Detect which cell encompasses the target text, then output its (x, y) center coordinate. 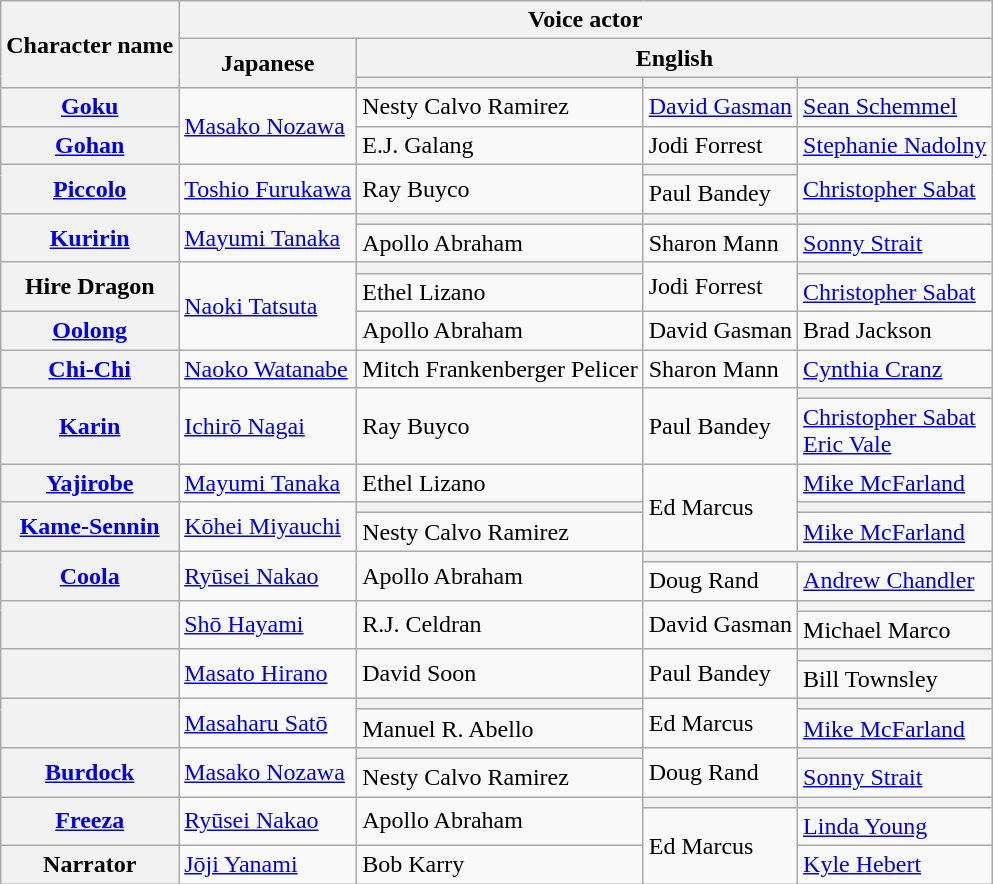
Coola (90, 576)
Michael Marco (895, 630)
Piccolo (90, 188)
Kuririn (90, 238)
Chi-Chi (90, 369)
Voice actor (586, 20)
Brad Jackson (895, 330)
Hire Dragon (90, 286)
R.J. Celdran (500, 624)
Kyle Hebert (895, 865)
Sean Schemmel (895, 107)
Naoko Watanabe (268, 369)
Freeza (90, 820)
Burdock (90, 772)
English (674, 58)
Shō Hayami (268, 624)
Jōji Yanami (268, 865)
Kōhei Miyauchi (268, 526)
Japanese (268, 64)
Bill Townsley (895, 679)
Stephanie Nadolny (895, 145)
E.J. Galang (500, 145)
David Soon (500, 674)
Gohan (90, 145)
Narrator (90, 865)
Masato Hirano (268, 674)
Ichirō Nagai (268, 426)
Manuel R. Abello (500, 728)
Linda Young (895, 827)
Kame-Sennin (90, 526)
Goku (90, 107)
Toshio Furukawa (268, 188)
Andrew Chandler (895, 581)
Yajirobe (90, 483)
Cynthia Cranz (895, 369)
Bob Karry (500, 865)
Christopher SabatEric Vale (895, 432)
Oolong (90, 330)
Naoki Tatsuta (268, 306)
Character name (90, 44)
Masaharu Satō (268, 722)
Mitch Frankenberger Pelicer (500, 369)
Karin (90, 426)
